Search for the cell housing the specified text and yield its (x, y) center coordinate. 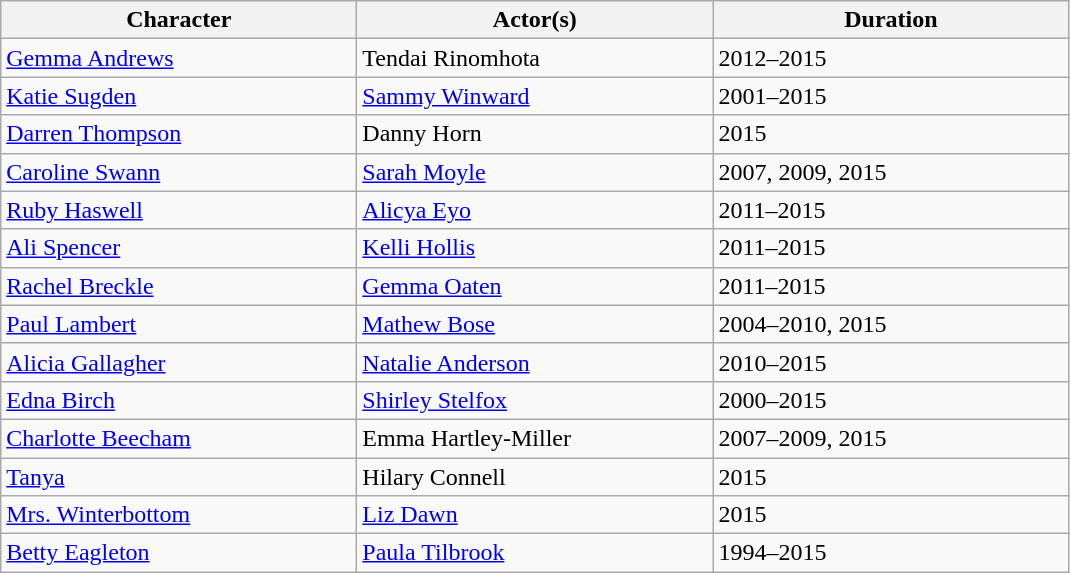
Gemma Andrews (179, 58)
Caroline Swann (179, 172)
2004–2010, 2015 (891, 324)
2000–2015 (891, 400)
Gemma Oaten (535, 286)
Actor(s) (535, 20)
Alicia Gallagher (179, 362)
Alicya Eyo (535, 210)
Rachel Breckle (179, 286)
Hilary Connell (535, 477)
Charlotte Beecham (179, 438)
Mrs. Winterbottom (179, 515)
Betty Eagleton (179, 553)
2007–2009, 2015 (891, 438)
Emma Hartley-Miller (535, 438)
2007, 2009, 2015 (891, 172)
Sammy Winward (535, 96)
Paul Lambert (179, 324)
Tanya (179, 477)
2012–2015 (891, 58)
Character (179, 20)
Ali Spencer (179, 248)
Sarah Moyle (535, 172)
2010–2015 (891, 362)
Paula Tilbrook (535, 553)
Tendai Rinomhota (535, 58)
2001–2015 (891, 96)
Edna Birch (179, 400)
Katie Sugden (179, 96)
Liz Dawn (535, 515)
Natalie Anderson (535, 362)
Danny Horn (535, 134)
Mathew Bose (535, 324)
Darren Thompson (179, 134)
Duration (891, 20)
Ruby Haswell (179, 210)
Shirley Stelfox (535, 400)
Kelli Hollis (535, 248)
1994–2015 (891, 553)
